Return [X, Y] of the center of cell containing provided text 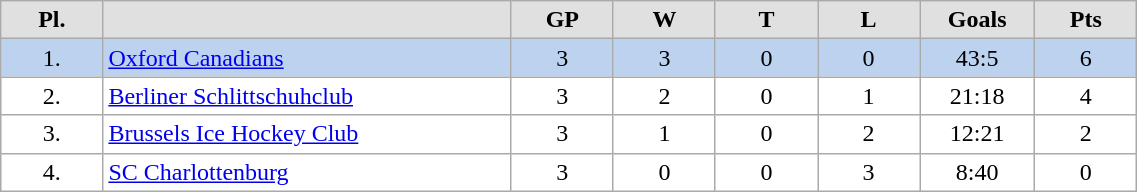
21:18 [978, 96]
Oxford Canadians [307, 58]
W [664, 20]
8:40 [978, 172]
Goals [978, 20]
3. [52, 134]
6 [1086, 58]
Brussels Ice Hockey Club [307, 134]
L [869, 20]
12:21 [978, 134]
T [766, 20]
Pts [1086, 20]
2. [52, 96]
43:5 [978, 58]
Pl. [52, 20]
1. [52, 58]
GP [562, 20]
Berliner Schlittschuhclub [307, 96]
SC Charlottenburg [307, 172]
4 [1086, 96]
4. [52, 172]
